Output the (X, Y) coordinate of the center of the cell containing the given text.  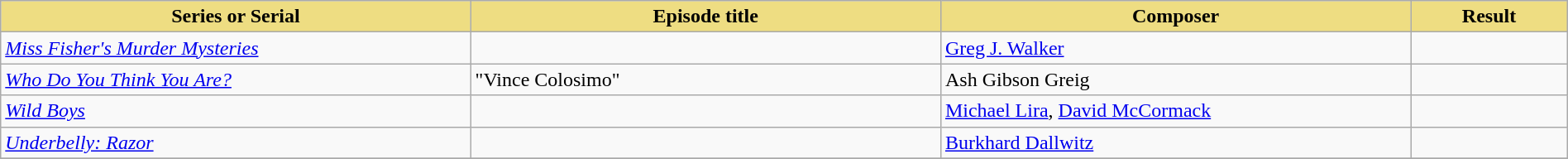
Series or Serial (236, 17)
Underbelly: Razor (236, 142)
Burkhard Dallwitz (1175, 142)
Result (1489, 17)
Who Do You Think You Are? (236, 79)
"Vince Colosimo" (705, 79)
Greg J. Walker (1175, 48)
Episode title (705, 17)
Composer (1175, 17)
Miss Fisher's Murder Mysteries (236, 48)
Wild Boys (236, 111)
Ash Gibson Greig (1175, 79)
Michael Lira, David McCormack (1175, 111)
